Determine the (X, Y) coordinate at the center of the cell enclosing the given text.  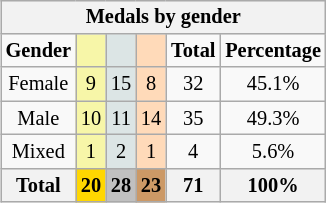
Mixed (38, 152)
Male (38, 118)
Gender (38, 51)
8 (151, 84)
Medals by gender (164, 17)
9 (91, 84)
2 (121, 152)
10 (91, 118)
71 (193, 185)
15 (121, 84)
5.6% (273, 152)
23 (151, 185)
14 (151, 118)
Female (38, 84)
100% (273, 185)
45.1% (273, 84)
4 (193, 152)
35 (193, 118)
32 (193, 84)
Percentage (273, 51)
28 (121, 185)
49.3% (273, 118)
11 (121, 118)
20 (91, 185)
